Capture the cell that displays the provided text and extract its [x, y] central coordinate. 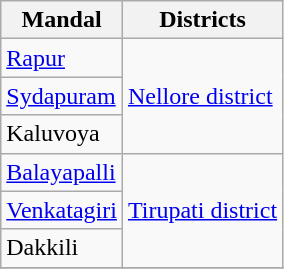
Mandal [62, 20]
Kaluvoya [62, 134]
Balayapalli [62, 172]
Nellore district [202, 96]
Tirupati district [202, 210]
Rapur [62, 58]
Venkatagiri [62, 210]
Sydapuram [62, 96]
Districts [202, 20]
Dakkili [62, 248]
